Scan for the cell matching the given text and deliver its (x, y) coordinate at center. 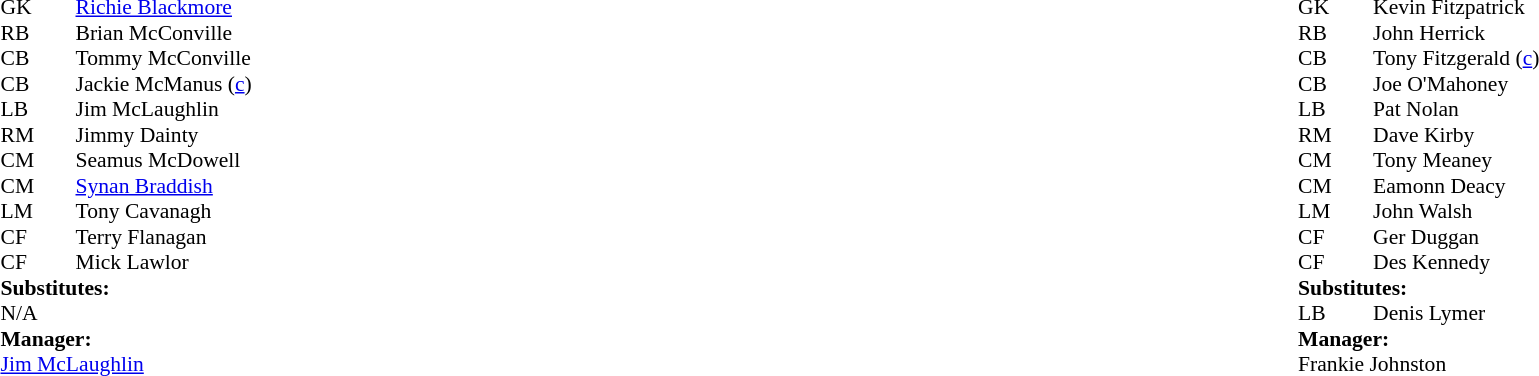
Jimmy Dainty (164, 135)
Pat Nolan (1456, 109)
Tony Fitzgerald (c) (1456, 59)
John Herrick (1456, 33)
Jim McLaughlin (164, 109)
Synan Braddish (164, 186)
Seamus McDowell (164, 161)
Ger Duggan (1456, 237)
Tommy McConville (164, 59)
Brian McConville (164, 33)
Des Kennedy (1456, 263)
Tony Meaney (1456, 161)
Jackie McManus (c) (164, 84)
Dave Kirby (1456, 135)
Terry Flanagan (164, 237)
Joe O'Mahoney (1456, 84)
N/A (19, 313)
Mick Lawlor (164, 263)
Denis Lymer (1456, 313)
Eamonn Deacy (1456, 186)
Tony Cavanagh (164, 211)
John Walsh (1456, 211)
